Return the (X, Y) coordinate for the center point of the cell that contains the specified text.  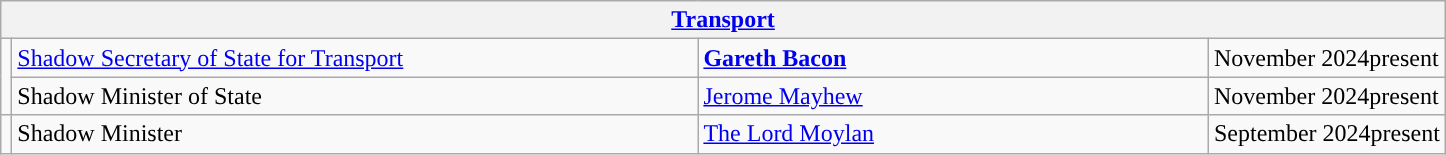
Shadow Secretary of State for Transport (355, 58)
Shadow Minister of State (355, 96)
Transport (724, 20)
Gareth Bacon (954, 58)
Jerome Mayhew (954, 96)
The Lord Moylan (954, 134)
Shadow Minister (355, 134)
September 2024present (1326, 134)
